Search for the cell housing the specified text and yield its (X, Y) center coordinate. 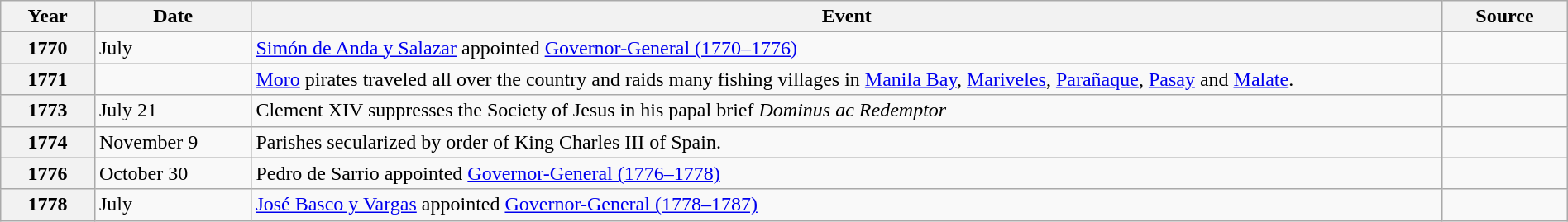
October 30 (172, 173)
1774 (48, 142)
Moro pirates traveled all over the country and raids many fishing villages in Manila Bay, Mariveles, Parañaque, Pasay and Malate. (847, 79)
Simón de Anda y Salazar appointed Governor-General (1770–1776) (847, 48)
Event (847, 17)
July 21 (172, 111)
Year (48, 17)
1778 (48, 205)
1770 (48, 48)
Parishes secularized by order of King Charles III of Spain. (847, 142)
1776 (48, 173)
1773 (48, 111)
1771 (48, 79)
November 9 (172, 142)
Pedro de Sarrio appointed Governor-General (1776–1778) (847, 173)
José Basco y Vargas appointed Governor-General (1778–1787) (847, 205)
Clement XIV suppresses the Society of Jesus in his papal brief Dominus ac Redemptor (847, 111)
Source (1505, 17)
Date (172, 17)
